Output the (x, y) coordinate of the center of the cell containing the given text.  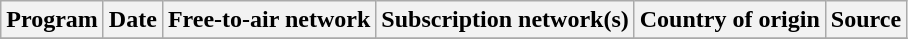
Subscription network(s) (505, 20)
Free-to-air network (268, 20)
Country of origin (730, 20)
Source (866, 20)
Date (132, 20)
Program (52, 20)
